Find where the given text appears and provide that cell's center as [x, y] coordinate. 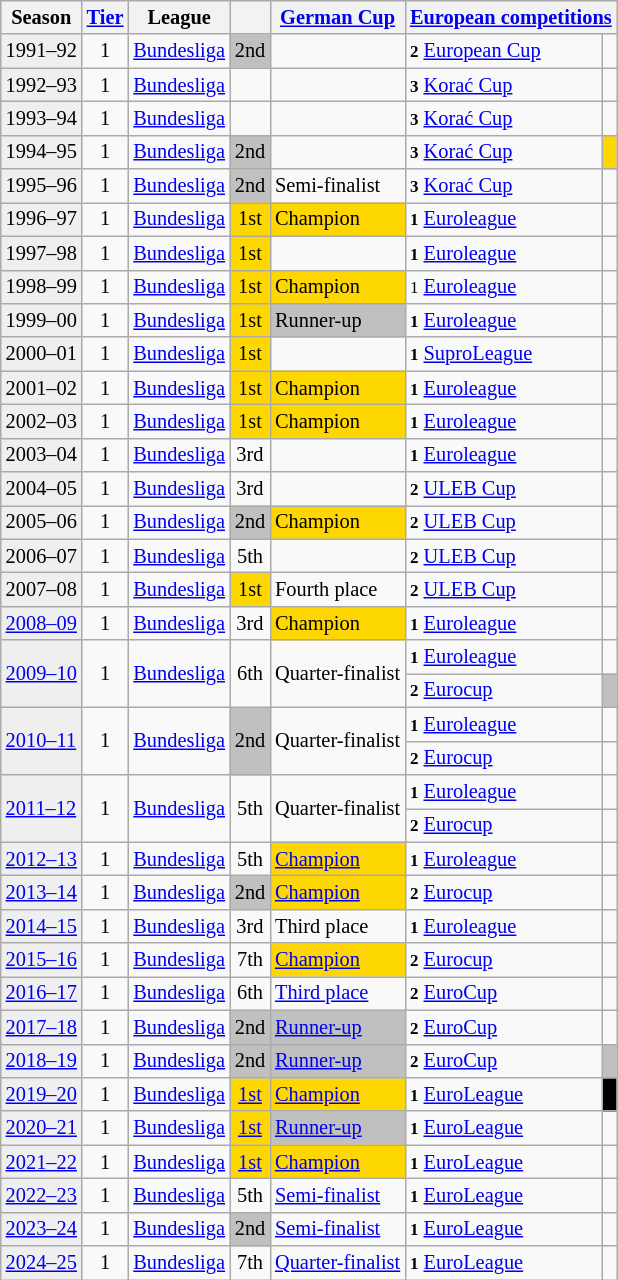
2006–07 [42, 556]
2022–23 [42, 1195]
Season [42, 17]
2012–13 [42, 859]
2018–19 [42, 1061]
1996–97 [42, 219]
2005–06 [42, 522]
2000–01 [42, 354]
1992–93 [42, 85]
1 SuproLeague [504, 354]
2017–18 [42, 1027]
1997–98 [42, 253]
Tier [106, 17]
2019–20 [42, 1094]
2011–12 [42, 808]
2008–09 [42, 623]
2004–05 [42, 489]
Fourth place [338, 589]
1993–94 [42, 118]
2002–03 [42, 421]
1995–96 [42, 186]
2020–21 [42, 1128]
1991–92 [42, 51]
2016–17 [42, 993]
1999–00 [42, 320]
2021–22 [42, 1162]
League [178, 17]
European competitions [511, 17]
German Cup [338, 17]
2024–25 [42, 1263]
2009–10 [42, 674]
2001–02 [42, 388]
2 European Cup [504, 51]
1998–99 [42, 287]
2003–04 [42, 455]
2015–16 [42, 960]
2014–15 [42, 926]
2023–24 [42, 1229]
1994–95 [42, 152]
2007–08 [42, 589]
2010–11 [42, 740]
2013–14 [42, 892]
